From the cell containing the given text, extract its center point as [X, Y] coordinate. 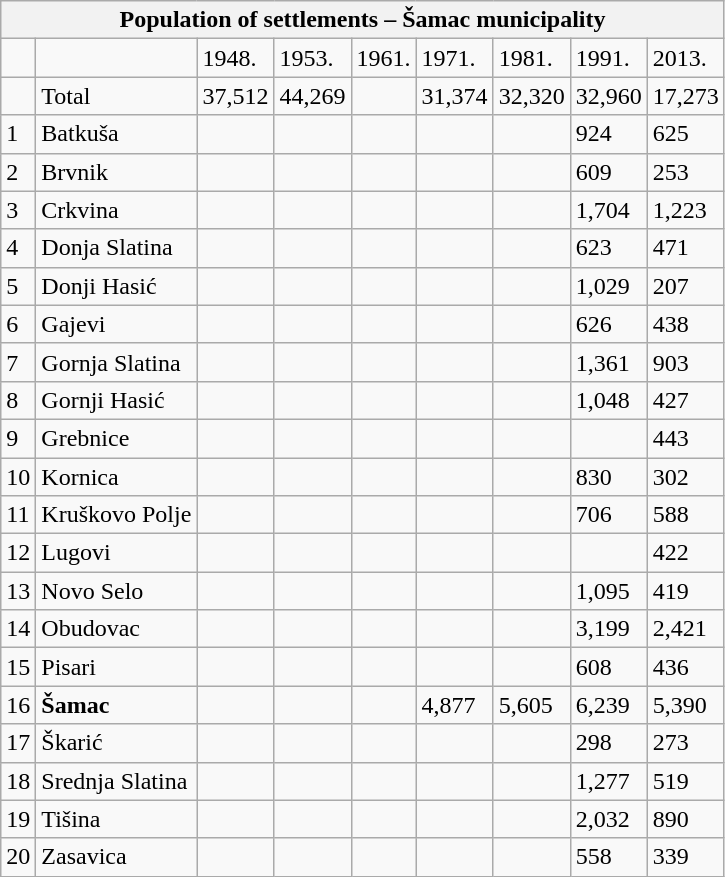
44,269 [312, 96]
626 [608, 324]
419 [686, 591]
2,421 [686, 629]
32,320 [532, 96]
Lugovi [116, 553]
9 [18, 438]
Donji Hasić [116, 286]
2013. [686, 58]
14 [18, 629]
1,361 [608, 362]
Gornji Hasić [116, 400]
6,239 [608, 705]
Kruškovo Polje [116, 515]
1,223 [686, 210]
519 [686, 781]
Donja Slatina [116, 248]
Kornica [116, 477]
5,605 [532, 705]
1,095 [608, 591]
18 [18, 781]
1,048 [608, 400]
1 [18, 134]
4 [18, 248]
8 [18, 400]
1,029 [608, 286]
Gajevi [116, 324]
Novo Selo [116, 591]
588 [686, 515]
16 [18, 705]
438 [686, 324]
903 [686, 362]
422 [686, 553]
Crkvina [116, 210]
10 [18, 477]
273 [686, 743]
Škarić [116, 743]
Batkuša [116, 134]
3,199 [608, 629]
Gornja Slatina [116, 362]
623 [608, 248]
4,877 [454, 705]
3 [18, 210]
7 [18, 362]
19 [18, 819]
1971. [454, 58]
Tišina [116, 819]
6 [18, 324]
558 [608, 857]
Obudovac [116, 629]
13 [18, 591]
2 [18, 172]
207 [686, 286]
436 [686, 667]
608 [608, 667]
1961. [384, 58]
5,390 [686, 705]
Population of settlements – Šamac municipality [363, 20]
471 [686, 248]
Zasavica [116, 857]
Srednja Slatina [116, 781]
924 [608, 134]
706 [608, 515]
1981. [532, 58]
32,960 [608, 96]
15 [18, 667]
Grebnice [116, 438]
1948. [236, 58]
253 [686, 172]
17 [18, 743]
20 [18, 857]
31,374 [454, 96]
298 [608, 743]
339 [686, 857]
830 [608, 477]
1,704 [608, 210]
11 [18, 515]
427 [686, 400]
609 [608, 172]
Brvnik [116, 172]
37,512 [236, 96]
17,273 [686, 96]
890 [686, 819]
Šamac [116, 705]
302 [686, 477]
2,032 [608, 819]
Total [116, 96]
1,277 [608, 781]
Pisari [116, 667]
1953. [312, 58]
443 [686, 438]
5 [18, 286]
1991. [608, 58]
12 [18, 553]
625 [686, 134]
